Extract the (X, Y) coordinate from the center of the cell holding the provided text.  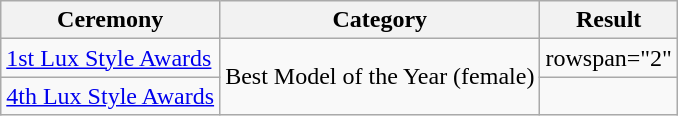
Ceremony (110, 20)
1st Lux Style Awards (110, 58)
rowspan="2" (609, 58)
Category (380, 20)
Result (609, 20)
4th Lux Style Awards (110, 96)
Best Model of the Year (female) (380, 77)
